For the text-containing cell, return its midpoint in [x, y] coordinate format. 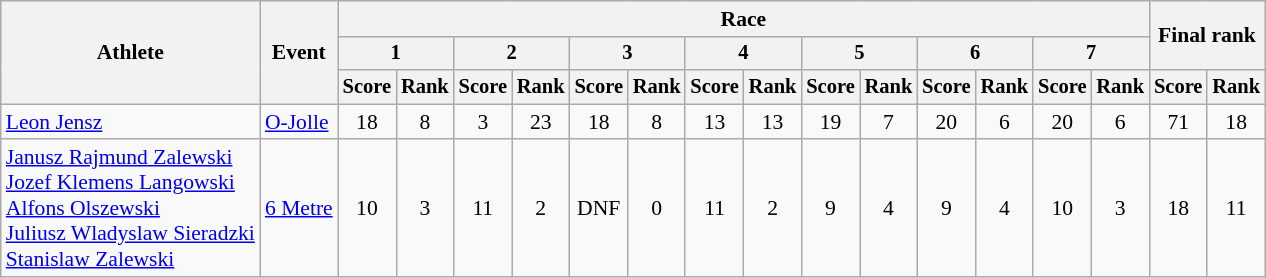
1 [396, 54]
0 [657, 209]
71 [1178, 122]
Leon Jensz [130, 122]
6 Metre [299, 209]
5 [859, 54]
Athlete [130, 52]
Final rank [1207, 36]
Event [299, 52]
Janusz Rajmund ZalewskiJozef Klemens Langowski Alfons Olszewski Juliusz Wladyslaw Sieradzki Stanislaw Zalewski [130, 209]
23 [541, 122]
Race [744, 19]
O-Jolle [299, 122]
DNF [599, 209]
19 [830, 122]
